Detect which cell encompasses the target text, then output its (x, y) center coordinate. 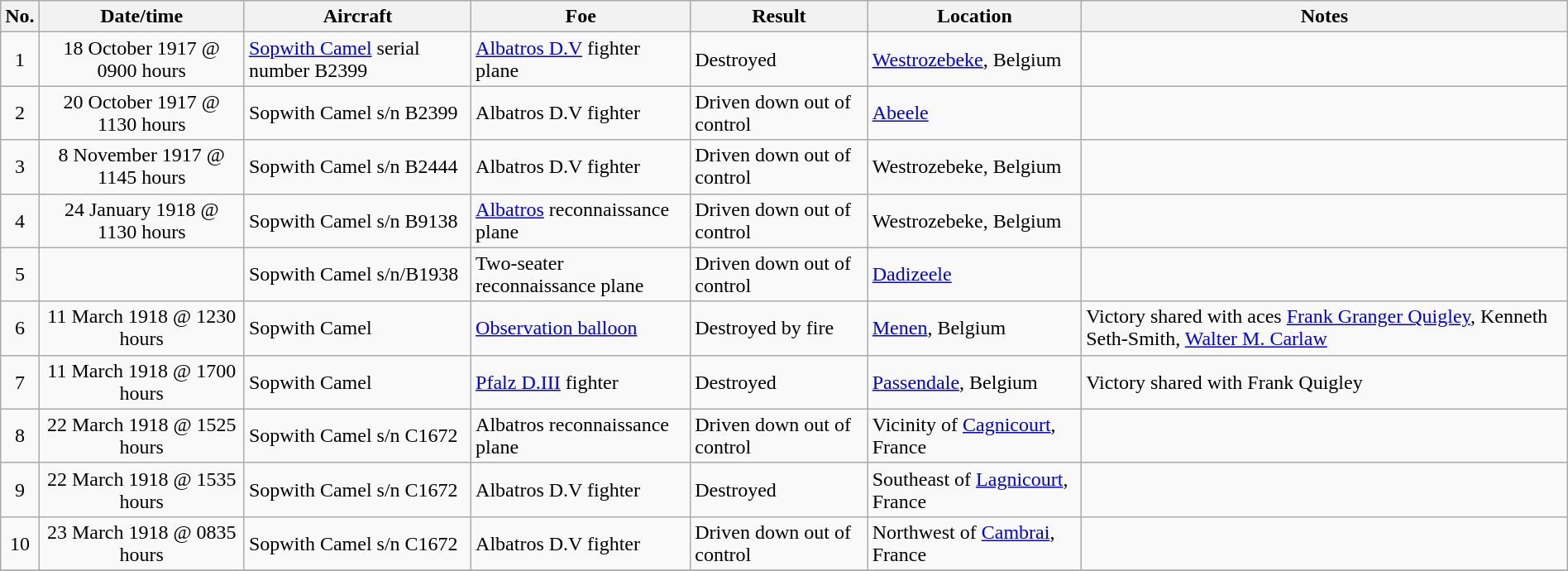
Dadizeele (974, 275)
10 (20, 543)
Vicinity of Cagnicourt, France (974, 435)
Sopwith Camel serial number B2399 (357, 60)
Menen, Belgium (974, 328)
23 March 1918 @ 0835 hours (141, 543)
22 March 1918 @ 1525 hours (141, 435)
11 March 1918 @ 1230 hours (141, 328)
24 January 1918 @ 1130 hours (141, 220)
Albatros D.V fighter plane (581, 60)
4 (20, 220)
Sopwith Camel s/n B2444 (357, 167)
Sopwith Camel s/n B9138 (357, 220)
Sopwith Camel s/n/B1938 (357, 275)
Date/time (141, 17)
18 October 1917 @ 0900 hours (141, 60)
3 (20, 167)
Southeast of Lagnicourt, France (974, 490)
8 (20, 435)
Northwest of Cambrai, France (974, 543)
Destroyed by fire (779, 328)
1 (20, 60)
No. (20, 17)
Two-seater reconnaissance plane (581, 275)
Sopwith Camel s/n B2399 (357, 113)
5 (20, 275)
Pfalz D.III fighter (581, 382)
Location (974, 17)
Victory shared with aces Frank Granger Quigley, Kenneth Seth-Smith, Walter M. Carlaw (1325, 328)
Passendale, Belgium (974, 382)
9 (20, 490)
11 March 1918 @ 1700 hours (141, 382)
2 (20, 113)
Observation balloon (581, 328)
Foe (581, 17)
Victory shared with Frank Quigley (1325, 382)
Abeele (974, 113)
20 October 1917 @ 1130 hours (141, 113)
8 November 1917 @ 1145 hours (141, 167)
7 (20, 382)
6 (20, 328)
22 March 1918 @ 1535 hours (141, 490)
Result (779, 17)
Aircraft (357, 17)
Notes (1325, 17)
